Provide the [x, y] coordinate of the cell's center where the given text is located.  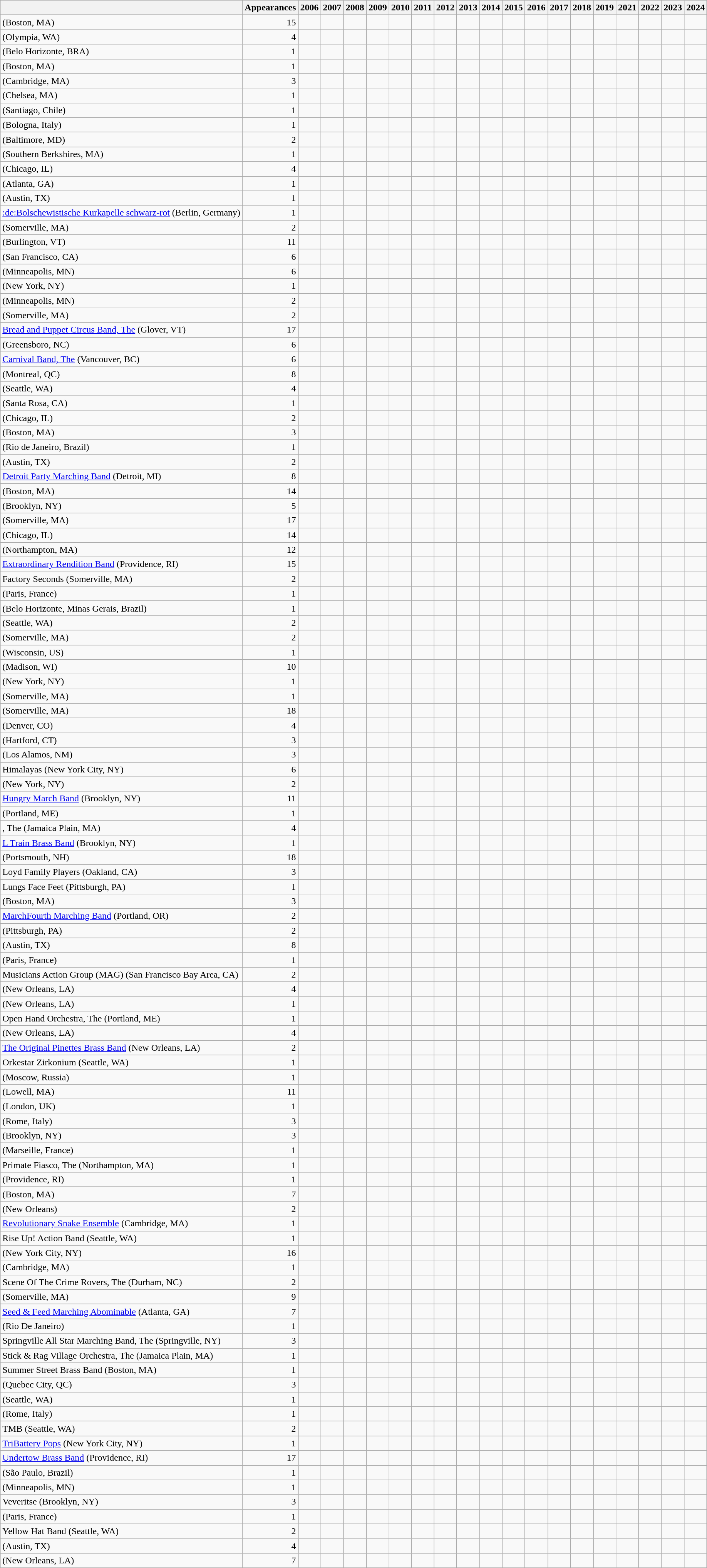
TMB (Seattle, WA) [122, 1429]
Extraordinary Rendition Band (Providence, RI) [122, 564]
(Rio de Janeiro, Brazil) [122, 447]
Loyd Family Players (Oakland, CA) [122, 872]
2012 [445, 8]
The Original Pinettes Brass Band (New Orleans, LA) [122, 1048]
Veveritse (Brooklyn, NY) [122, 1502]
Hungry March Band (Brooklyn, NY) [122, 799]
2024 [695, 8]
(Belo Horizonte, BRA) [122, 52]
2015 [514, 8]
L Train Brass Band (Brooklyn, NY) [122, 843]
(New York City, NY) [122, 1253]
2017 [559, 8]
2011 [423, 8]
9 [270, 1297]
(Denver, CO) [122, 725]
:de:Bolschewistische Kurkapelle schwarz-rot (Berlin, Germany) [122, 213]
MarchFourth Marching Band (Portland, OR) [122, 916]
(Madison, WI) [122, 667]
Yellow Hat Band (Seattle, WA) [122, 1531]
Revolutionary Snake Ensemble (Cambridge, MA) [122, 1224]
(Belo Horizonte, Minas Gerais, Brazil) [122, 608]
Appearances [270, 8]
(Moscow, Russia) [122, 1077]
(Portland, ME) [122, 813]
(São Paulo, Brazil) [122, 1473]
Orkestar Zirkonium (Seattle, WA) [122, 1062]
Open Hand Orchestra, The (Portland, ME) [122, 1018]
Scene Of The Crime Rovers, The (Durham, NC) [122, 1282]
(Wisconsin, US) [122, 652]
Lungs Face Feet (Pittsburgh, PA) [122, 886]
2013 [468, 8]
Springville All Star Marching Band, The (Springville, NY) [122, 1341]
2008 [355, 8]
(Los Alamos, NM) [122, 755]
Musicians Action Group (MAG) (San Francisco Bay Area, CA) [122, 975]
(Rio De Janeiro) [122, 1326]
Rise Up! Action Band (Seattle, WA) [122, 1238]
(Quebec City, QC) [122, 1385]
(Lowell, MA) [122, 1092]
Detroit Party Marching Band (Detroit, MI) [122, 476]
(Olympia, WA) [122, 37]
(Baltimore, MD) [122, 139]
Primate Fiasco, The (Northampton, MA) [122, 1165]
2016 [536, 8]
(Chelsea, MA) [122, 95]
2023 [673, 8]
16 [270, 1253]
TriBattery Pops (New York City, NY) [122, 1443]
Carnival Band, The (Vancouver, BC) [122, 359]
2022 [650, 8]
Factory Seconds (Somerville, MA) [122, 579]
10 [270, 667]
Undertow Brass Band (Providence, RI) [122, 1458]
(Portsmouth, NH) [122, 857]
(Santiago, Chile) [122, 110]
(Greensboro, NC) [122, 344]
Stick & Rag Village Orchestra, The (Jamaica Plain, MA) [122, 1355]
(Providence, RI) [122, 1180]
Summer Street Brass Band (Boston, MA) [122, 1370]
(London, UK) [122, 1106]
2014 [491, 8]
Bread and Puppet Circus Band, The (Glover, VT) [122, 330]
2006 [310, 8]
Himalayas (New York City, NY) [122, 769]
5 [270, 506]
2007 [332, 8]
(Northampton, MA) [122, 550]
2019 [605, 8]
(Southern Berkshires, MA) [122, 154]
(New Orleans) [122, 1209]
, The (Jamaica Plain, MA) [122, 828]
(Bologna, Italy) [122, 125]
(San Francisco, CA) [122, 257]
12 [270, 550]
2010 [400, 8]
2009 [377, 8]
(Atlanta, GA) [122, 184]
(Santa Rosa, CA) [122, 403]
Seed & Feed Marching Abominable (Atlanta, GA) [122, 1311]
2021 [628, 8]
(Burlington, VT) [122, 242]
(Marseille, France) [122, 1150]
2018 [581, 8]
(Montreal, QC) [122, 374]
(Pittsburgh, PA) [122, 931]
(Hartford, CT) [122, 740]
